Identify which cell holds the provided text, then report its (x, y) central coordinate. 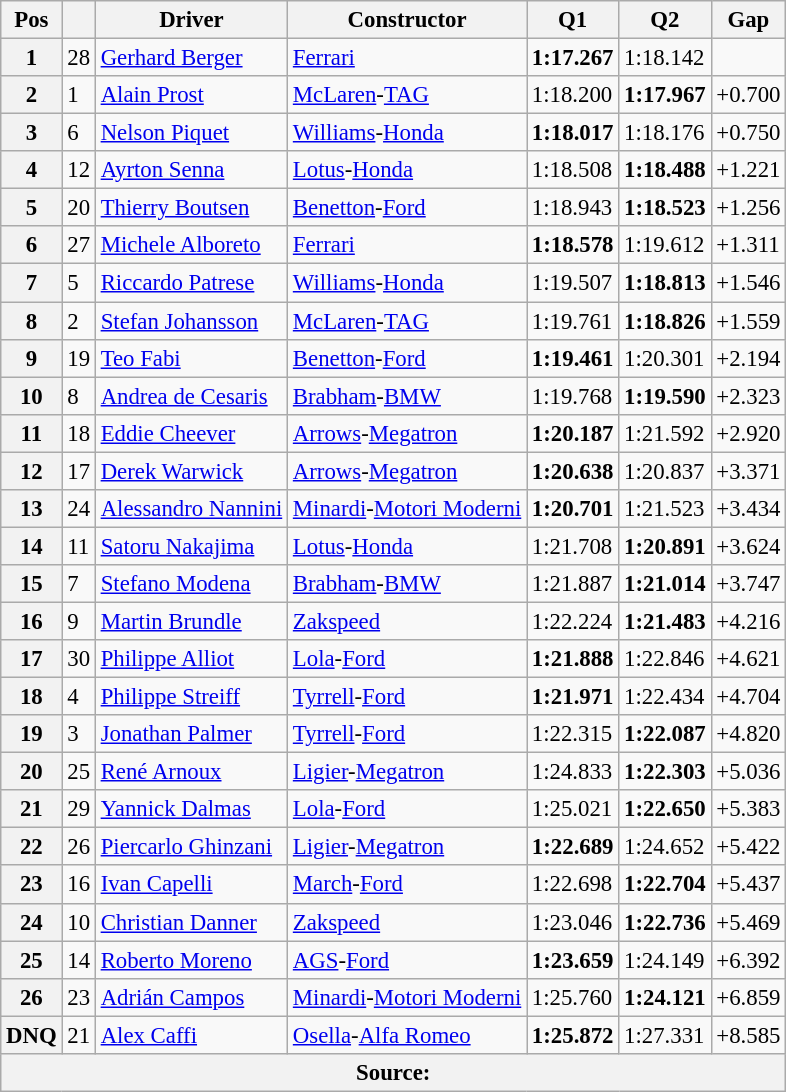
Martin Brundle (191, 621)
+0.750 (748, 133)
22 (32, 847)
+4.704 (748, 697)
1:18.176 (665, 133)
+1.546 (748, 283)
Satoru Nakajima (191, 546)
1:21.523 (665, 509)
29 (78, 809)
+4.216 (748, 621)
1:22.650 (665, 809)
13 (32, 509)
+5.437 (748, 885)
Michele Alboreto (191, 245)
+1.311 (748, 245)
1:21.887 (573, 584)
1:20.638 (573, 471)
1:21.971 (573, 697)
René Arnoux (191, 772)
+4.621 (748, 659)
1:20.837 (665, 471)
DNQ (32, 1035)
Philippe Alliot (191, 659)
Nelson Piquet (191, 133)
Osella-Alfa Romeo (408, 1035)
Gerhard Berger (191, 58)
1:22.689 (573, 847)
1:18.142 (665, 58)
Eddie Cheever (191, 433)
Q1 (573, 20)
1:20.701 (573, 509)
+6.392 (748, 960)
Andrea de Cesaris (191, 396)
Derek Warwick (191, 471)
Q2 (665, 20)
Philippe Streiff (191, 697)
1:22.704 (665, 885)
1:25.021 (573, 809)
+3.747 (748, 584)
Gap (748, 20)
+2.920 (748, 433)
Source: (394, 1073)
1:22.224 (573, 621)
1:19.768 (573, 396)
30 (78, 659)
+1.559 (748, 321)
1:27.331 (665, 1035)
1:23.046 (573, 922)
Ayrton Senna (191, 170)
+6.859 (748, 997)
+3.624 (748, 546)
1:24.652 (665, 847)
1:21.014 (665, 584)
+1.221 (748, 170)
Adrián Campos (191, 997)
1:21.708 (573, 546)
1:22.315 (573, 734)
1:18.943 (573, 208)
1:18.200 (573, 95)
Stefan Johansson (191, 321)
1:25.760 (573, 997)
Teo Fabi (191, 358)
1:18.523 (665, 208)
1:20.891 (665, 546)
1:21.592 (665, 433)
1:22.698 (573, 885)
1:24.121 (665, 997)
1:21.483 (665, 621)
+2.323 (748, 396)
1:22.736 (665, 922)
27 (78, 245)
Ivan Capelli (191, 885)
+5.422 (748, 847)
1:22.846 (665, 659)
+5.036 (748, 772)
1:19.590 (665, 396)
+8.585 (748, 1035)
1:18.508 (573, 170)
+2.194 (748, 358)
1:23.659 (573, 960)
Stefano Modena (191, 584)
Thierry Boutsen (191, 208)
1:19.612 (665, 245)
Piercarlo Ghinzani (191, 847)
1:24.833 (573, 772)
1:24.149 (665, 960)
28 (78, 58)
1:25.872 (573, 1035)
1:19.507 (573, 283)
1:18.813 (665, 283)
AGS-Ford (408, 960)
Driver (191, 20)
1:21.888 (573, 659)
+1.256 (748, 208)
Alex Caffi (191, 1035)
1:22.434 (665, 697)
1:19.461 (573, 358)
+3.434 (748, 509)
1:22.087 (665, 734)
Alessandro Nannini (191, 509)
1:18.017 (573, 133)
1:17.267 (573, 58)
15 (32, 584)
Roberto Moreno (191, 960)
Yannick Dalmas (191, 809)
+0.700 (748, 95)
1:22.303 (665, 772)
1:18.578 (573, 245)
Alain Prost (191, 95)
Riccardo Patrese (191, 283)
Christian Danner (191, 922)
+4.820 (748, 734)
+5.383 (748, 809)
1:18.826 (665, 321)
Jonathan Palmer (191, 734)
1:19.761 (573, 321)
March-Ford (408, 885)
1:20.187 (573, 433)
+5.469 (748, 922)
1:18.488 (665, 170)
Constructor (408, 20)
1:17.967 (665, 95)
+3.371 (748, 471)
Pos (32, 20)
1:20.301 (665, 358)
